Output the (x, y) coordinate of the center of the cell containing the given text.  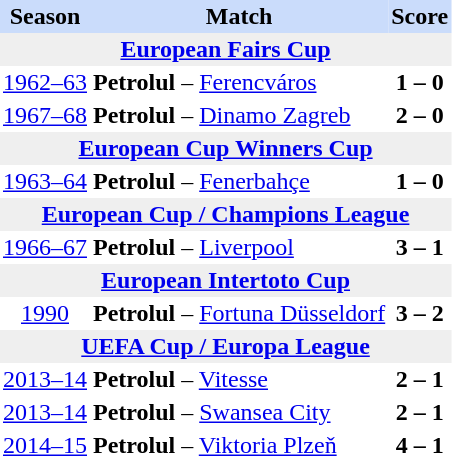
3 – 1 (420, 248)
UEFA Cup / Europa League (226, 346)
Petrolul – Fortuna Düsseldorf (239, 314)
3 – 2 (420, 314)
Petrolul – Vitesse (239, 380)
1963–64 (45, 182)
1966–67 (45, 248)
Petrolul – Ferencváros (239, 82)
1990 (45, 314)
European Cup / Champions League (226, 214)
Petrolul – Swansea City (239, 412)
Match (239, 16)
2 – 0 (420, 116)
Petrolul – Liverpool (239, 248)
European Fairs Cup (226, 50)
Petrolul – Fenerbahçe (239, 182)
European Cup Winners Cup (226, 148)
Season (45, 16)
Petrolul – Dinamo Zagreb (239, 116)
Score (420, 16)
1967–68 (45, 116)
European Intertoto Cup (226, 280)
1962–63 (45, 82)
